Extract the [X, Y] coordinate from the center of the cell holding the provided text.  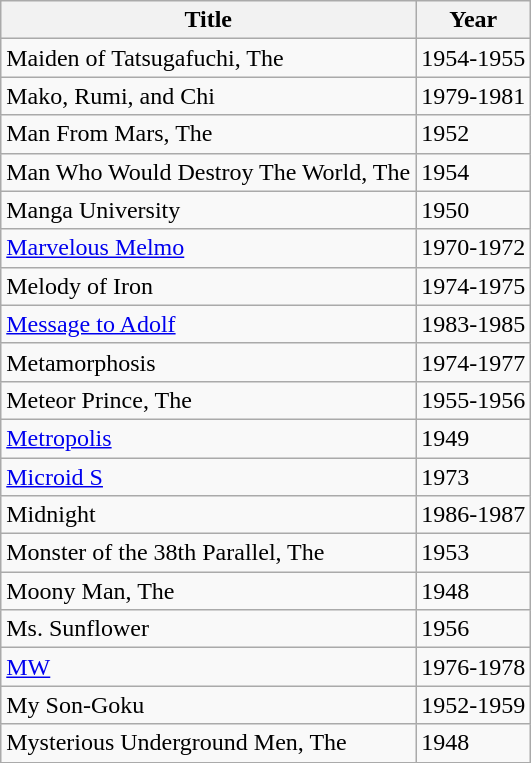
Metropolis [208, 438]
Year [474, 20]
Monster of the 38th Parallel, The [208, 553]
Ms. Sunflower [208, 629]
Moony Man, The [208, 591]
Mysterious Underground Men, The [208, 743]
1954 [474, 172]
1974-1977 [474, 362]
1954-1955 [474, 58]
1952-1959 [474, 705]
1983-1985 [474, 324]
My Son-Goku [208, 705]
1952 [474, 134]
Microid S [208, 477]
Man Who Would Destroy The World, The [208, 172]
Meteor Prince, The [208, 400]
Title [208, 20]
1976-1978 [474, 667]
Melody of Iron [208, 286]
Message to Adolf [208, 324]
1949 [474, 438]
1950 [474, 210]
1956 [474, 629]
Maiden of Tatsugafuchi, The [208, 58]
1986-1987 [474, 515]
1974-1975 [474, 286]
Manga University [208, 210]
Marvelous Melmo [208, 248]
MW [208, 667]
Metamorphosis [208, 362]
Man From Mars, The [208, 134]
1953 [474, 553]
Mako, Rumi, and Chi [208, 96]
1973 [474, 477]
1955-1956 [474, 400]
1979-1981 [474, 96]
1970-1972 [474, 248]
Midnight [208, 515]
